Pinpoint the cell where the given text exists, returning its (x, y) midpoint coordinate. 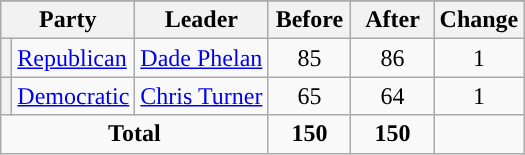
After (392, 20)
Change (479, 20)
Republican (74, 58)
85 (310, 58)
Total (134, 134)
Chris Turner (202, 96)
65 (310, 96)
64 (392, 96)
Dade Phelan (202, 58)
86 (392, 58)
Democratic (74, 96)
Party (68, 20)
Before (310, 20)
Leader (202, 20)
